Detect which cell encompasses the target text, then output its [X, Y] center coordinate. 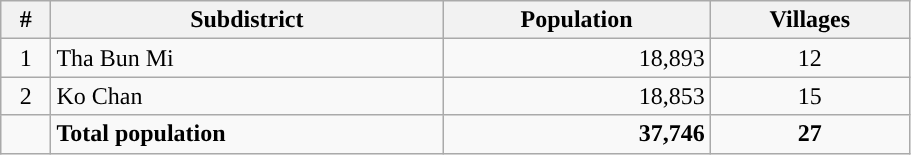
Tha Bun Mi [247, 58]
18,893 [577, 58]
Population [577, 20]
2 [26, 96]
Villages [810, 20]
37,746 [577, 134]
Subdistrict [247, 20]
Total population [247, 134]
12 [810, 58]
27 [810, 134]
18,853 [577, 96]
15 [810, 96]
1 [26, 58]
# [26, 20]
Ko Chan [247, 96]
